From the cell containing the given text, extract its center point as [X, Y] coordinate. 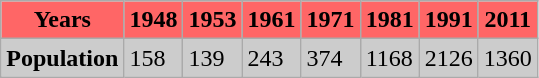
Years [62, 20]
1948 [154, 20]
1360 [508, 58]
139 [212, 58]
1168 [390, 58]
1981 [390, 20]
374 [330, 58]
Population [62, 58]
1991 [448, 20]
158 [154, 58]
1953 [212, 20]
1971 [330, 20]
2011 [508, 20]
2126 [448, 58]
1961 [272, 20]
243 [272, 58]
